Pinpoint the cell where the given text exists, returning its [X, Y] midpoint coordinate. 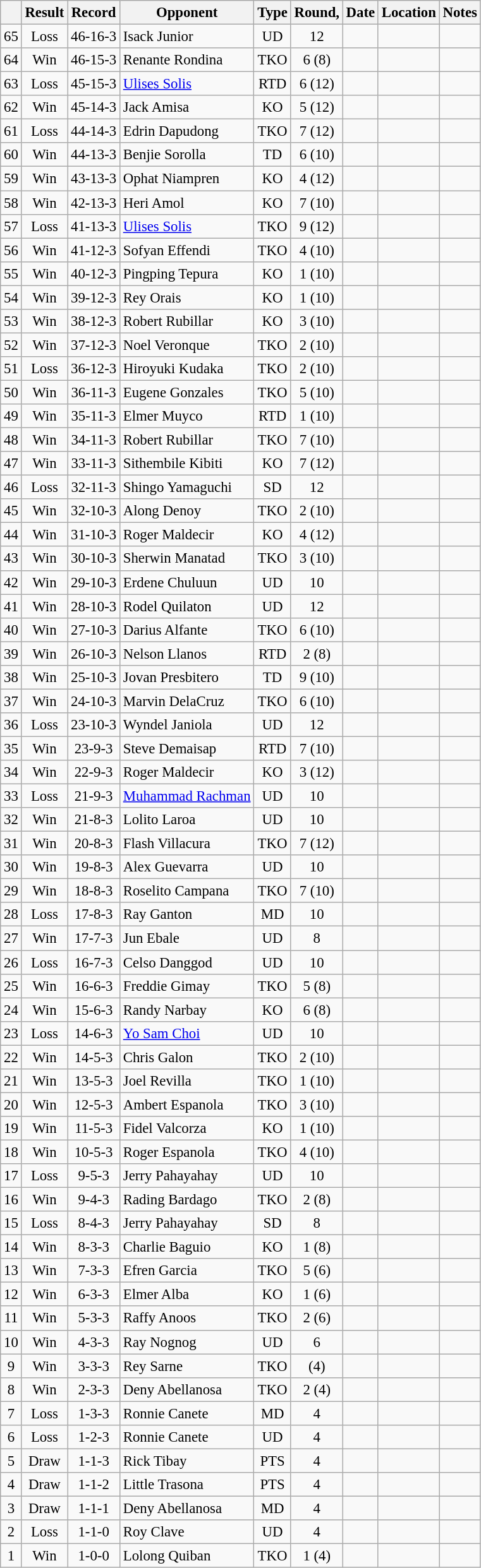
Rick Tibay [186, 1461]
15 [11, 1223]
17-7-3 [94, 938]
32-11-3 [94, 488]
35-11-3 [94, 416]
Erdene Chuluun [186, 582]
18-8-3 [94, 891]
21 [11, 1081]
Ray Nognog [186, 1342]
Fidel Valcorza [186, 1128]
Rey Orais [186, 297]
14 [11, 1247]
14-6-3 [94, 1033]
Pingping Tepura [186, 273]
Renante Rondina [186, 60]
1-3-3 [94, 1413]
42-13-3 [94, 203]
3 (12) [317, 772]
Celso Danggod [186, 962]
45 [11, 511]
(4) [317, 1366]
19-8-3 [94, 867]
8-4-3 [94, 1223]
51 [11, 369]
Chris Galon [186, 1057]
Rey Sarne [186, 1366]
13 [11, 1271]
Joel Revilla [186, 1081]
Nelson Llanos [186, 654]
45-15-3 [94, 84]
Isack Junior [186, 37]
43-13-3 [94, 179]
27 [11, 938]
46-16-3 [94, 37]
43 [11, 559]
Notes [460, 13]
Sithembile Kibiti [186, 464]
26-10-3 [94, 654]
1 (6) [317, 1295]
Yo Sam Choi [186, 1033]
33 [11, 796]
29-10-3 [94, 582]
46-15-3 [94, 60]
39-12-3 [94, 297]
63 [11, 84]
5 (10) [317, 392]
9 (12) [317, 226]
23-10-3 [94, 725]
41-13-3 [94, 226]
6-3-3 [94, 1295]
31-10-3 [94, 535]
2 (6) [317, 1319]
1-2-3 [94, 1437]
34-11-3 [94, 440]
36-12-3 [94, 369]
Ray Ganton [186, 915]
46 [11, 488]
19 [11, 1128]
7-3-3 [94, 1271]
Record [94, 13]
9-4-3 [94, 1200]
20 [11, 1104]
32-10-3 [94, 511]
1-0-0 [94, 1556]
25 [11, 986]
54 [11, 297]
1 (8) [317, 1247]
32 [11, 820]
44-13-3 [94, 155]
26 [11, 962]
24-10-3 [94, 701]
Edrin Dapudong [186, 131]
28-10-3 [94, 606]
55 [11, 273]
56 [11, 250]
10-5-3 [94, 1152]
27-10-3 [94, 630]
60 [11, 155]
5 [11, 1461]
28 [11, 915]
Alex Guevarra [186, 867]
Location [408, 13]
Result [44, 13]
11 [11, 1319]
39 [11, 654]
Marvin DelaCruz [186, 701]
18 [11, 1152]
Freddie Gimay [186, 986]
45-14-3 [94, 107]
Noel Veronque [186, 345]
3-3-3 [94, 1366]
Sofyan Effendi [186, 250]
2-3-3 [94, 1389]
36 [11, 725]
Elmer Alba [186, 1295]
16-7-3 [94, 962]
21-8-3 [94, 820]
59 [11, 179]
38-12-3 [94, 321]
Jack Amisa [186, 107]
30 [11, 867]
1-1-2 [94, 1485]
1-1-1 [94, 1508]
9 (10) [317, 678]
Darius Alfante [186, 630]
Jovan Presbitero [186, 678]
Roy Clave [186, 1532]
58 [11, 203]
31 [11, 844]
38 [11, 678]
2 [11, 1532]
Heri Amol [186, 203]
4-3-3 [94, 1342]
41 [11, 606]
Hiroyuki Kudaka [186, 369]
6 (12) [317, 84]
Muhammad Rachman [186, 796]
16 [11, 1200]
14-5-3 [94, 1057]
3 [11, 1508]
11-5-3 [94, 1128]
53 [11, 321]
7 [11, 1413]
1 (4) [317, 1556]
37-12-3 [94, 345]
57 [11, 226]
5 (6) [317, 1271]
35 [11, 748]
23-9-3 [94, 748]
Along Denoy [186, 511]
Elmer Muyco [186, 416]
Rodel Quilaton [186, 606]
22-9-3 [94, 772]
64 [11, 60]
1-1-0 [94, 1532]
Rading Bardago [186, 1200]
9-5-3 [94, 1176]
Randy Narbay [186, 1010]
Wyndel Janiola [186, 725]
49 [11, 416]
Raffy Anoos [186, 1319]
Jun Ebale [186, 938]
40 [11, 630]
1 [11, 1556]
52 [11, 345]
17 [11, 1176]
29 [11, 891]
48 [11, 440]
Little Trasona [186, 1485]
12-5-3 [94, 1104]
37 [11, 701]
50 [11, 392]
8-3-3 [94, 1247]
30-10-3 [94, 559]
Sherwin Manatad [186, 559]
Efren Garcia [186, 1271]
25-10-3 [94, 678]
Benjie Sorolla [186, 155]
Date [360, 13]
9 [11, 1366]
33-11-3 [94, 464]
Type [272, 13]
Round, [317, 13]
17-8-3 [94, 915]
Roger Espanola [186, 1152]
42 [11, 582]
5-3-3 [94, 1319]
21-9-3 [94, 796]
47 [11, 464]
Roselito Campana [186, 891]
23 [11, 1033]
1-1-3 [94, 1461]
Shingo Yamaguchi [186, 488]
61 [11, 131]
Steve Demaisap [186, 748]
20-8-3 [94, 844]
16-6-3 [94, 986]
36-11-3 [94, 392]
34 [11, 772]
Charlie Baguio [186, 1247]
Opponent [186, 13]
Ambert Espanola [186, 1104]
24 [11, 1010]
44-14-3 [94, 131]
40-12-3 [94, 273]
15-6-3 [94, 1010]
Eugene Gonzales [186, 392]
62 [11, 107]
13-5-3 [94, 1081]
Flash Villacura [186, 844]
41-12-3 [94, 250]
5 (8) [317, 986]
Ophat Niampren [186, 179]
5 (12) [317, 107]
Lolito Laroa [186, 820]
Lolong Quiban [186, 1556]
2 (4) [317, 1389]
22 [11, 1057]
65 [11, 37]
44 [11, 535]
